Locate the cell with the specified text and output its (X, Y) center coordinate. 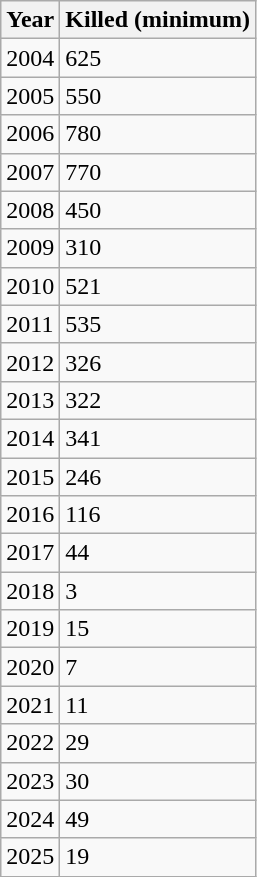
2008 (30, 210)
2024 (30, 819)
521 (158, 286)
2015 (30, 477)
2010 (30, 286)
246 (158, 477)
11 (158, 705)
2018 (30, 591)
19 (158, 857)
29 (158, 743)
310 (158, 248)
2006 (30, 134)
2007 (30, 172)
2021 (30, 705)
2016 (30, 515)
2013 (30, 400)
7 (158, 667)
625 (158, 58)
2011 (30, 324)
2014 (30, 438)
3 (158, 591)
2005 (30, 96)
2023 (30, 781)
780 (158, 134)
341 (158, 438)
322 (158, 400)
44 (158, 553)
2012 (30, 362)
Killed (minimum) (158, 20)
2019 (30, 629)
326 (158, 362)
2004 (30, 58)
550 (158, 96)
450 (158, 210)
535 (158, 324)
Year (30, 20)
15 (158, 629)
2017 (30, 553)
2020 (30, 667)
2025 (30, 857)
30 (158, 781)
49 (158, 819)
116 (158, 515)
2009 (30, 248)
2022 (30, 743)
770 (158, 172)
